Scan for the cell matching the given text and deliver its [x, y] coordinate at center. 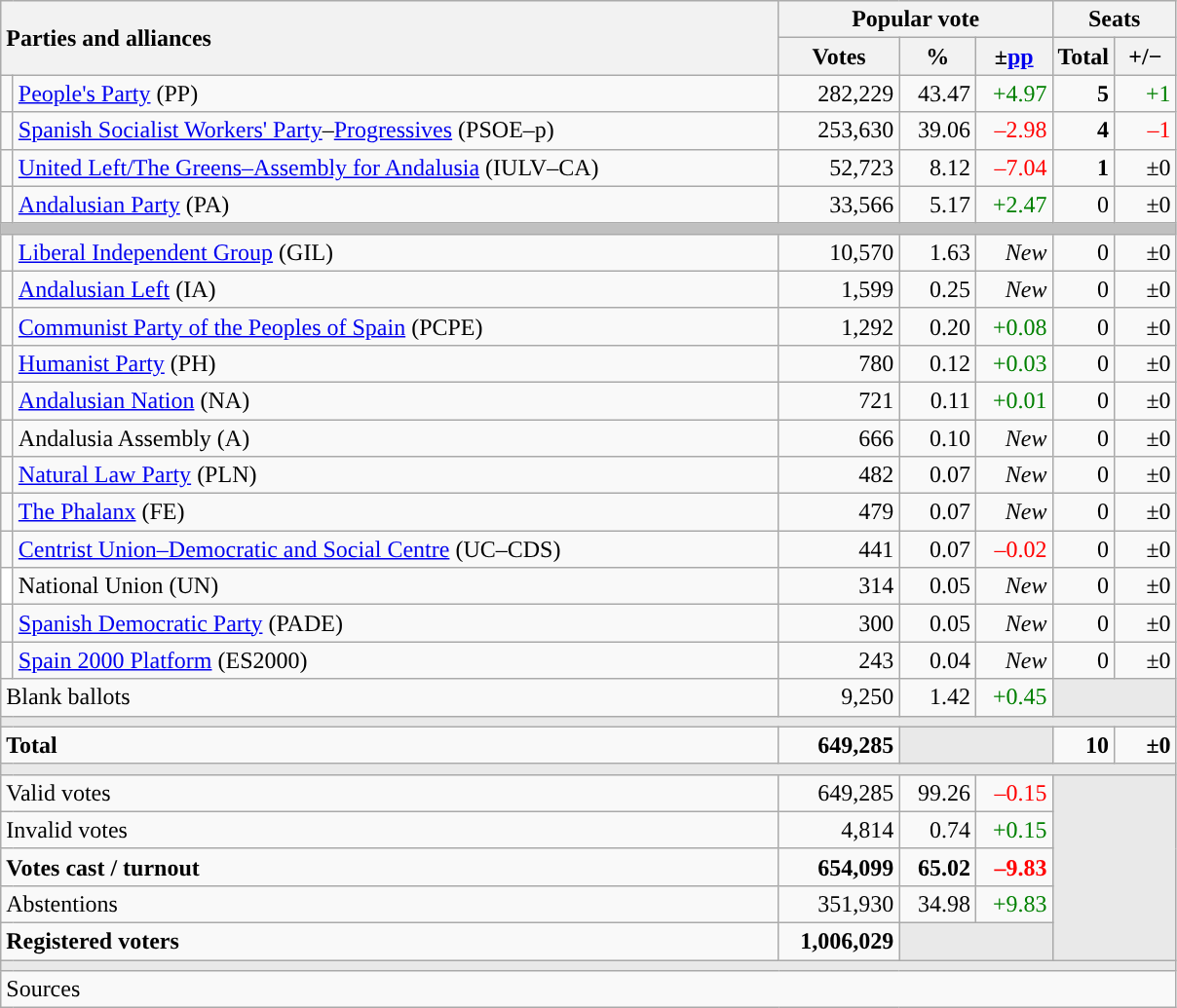
39.06 [937, 131]
243 [839, 660]
9,250 [839, 697]
+4.97 [1013, 93]
Parties and alliances [390, 38]
+0.03 [1013, 363]
34.98 [937, 904]
1,006,029 [839, 941]
4,814 [839, 830]
482 [839, 475]
0.10 [937, 437]
Humanist Party (PH) [396, 363]
0.04 [937, 660]
+0.01 [1013, 400]
479 [839, 512]
Blank ballots [390, 697]
Spanish Socialist Workers' Party–Progressives (PSOE–p) [396, 131]
–7.04 [1013, 168]
1,292 [839, 326]
43.47 [937, 93]
Andalusia Assembly (A) [396, 437]
10,570 [839, 252]
Liberal Independent Group (GIL) [396, 252]
65.02 [937, 867]
–0.02 [1013, 549]
Popular vote [916, 19]
+0.08 [1013, 326]
314 [839, 586]
National Union (UN) [396, 586]
5.17 [937, 205]
33,566 [839, 205]
Registered voters [390, 941]
Votes cast / turnout [390, 867]
Votes [839, 56]
1,599 [839, 289]
666 [839, 437]
Spanish Democratic Party (PADE) [396, 623]
0.25 [937, 289]
+1 [1146, 93]
0.74 [937, 830]
52,723 [839, 168]
654,099 [839, 867]
0.12 [937, 363]
Valid votes [390, 793]
±pp [1013, 56]
1.42 [937, 697]
–1 [1146, 131]
Sources [588, 989]
+/− [1146, 56]
% [937, 56]
721 [839, 400]
Seats [1115, 19]
441 [839, 549]
253,630 [839, 131]
–2.98 [1013, 131]
Spain 2000 Platform (ES2000) [396, 660]
4 [1083, 131]
8.12 [937, 168]
0.11 [937, 400]
0.20 [937, 326]
300 [839, 623]
+0.15 [1013, 830]
Natural Law Party (PLN) [396, 475]
Andalusian Nation (NA) [396, 400]
–9.83 [1013, 867]
5 [1083, 93]
Andalusian Party (PA) [396, 205]
+2.47 [1013, 205]
1.63 [937, 252]
United Left/The Greens–Assembly for Andalusia (IULV–CA) [396, 168]
351,930 [839, 904]
780 [839, 363]
–0.15 [1013, 793]
+9.83 [1013, 904]
Invalid votes [390, 830]
1 [1083, 168]
282,229 [839, 93]
Abstentions [390, 904]
Andalusian Left (IA) [396, 289]
+0.45 [1013, 697]
People's Party (PP) [396, 93]
The Phalanx (FE) [396, 512]
Centrist Union–Democratic and Social Centre (UC–CDS) [396, 549]
Communist Party of the Peoples of Spain (PCPE) [396, 326]
10 [1083, 745]
99.26 [937, 793]
